Pinpoint the cell where the given text exists, returning its [X, Y] midpoint coordinate. 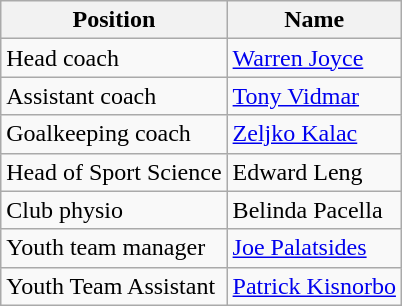
Name [314, 20]
Position [114, 20]
Assistant coach [114, 96]
Head coach [114, 58]
Zeljko Kalac [314, 134]
Youth team manager [114, 248]
Belinda Pacella [314, 210]
Joe Palatsides [314, 248]
Head of Sport Science [114, 172]
Edward Leng [314, 172]
Youth Team Assistant [114, 286]
Warren Joyce [314, 58]
Goalkeeping coach [114, 134]
Tony Vidmar [314, 96]
Patrick Kisnorbo [314, 286]
Club physio [114, 210]
